Search for the cell housing the specified text and yield its (X, Y) center coordinate. 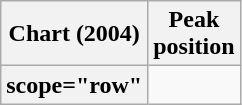
scope="row" (74, 85)
Peakposition (194, 34)
Chart (2004) (74, 34)
